Determine the (x, y) coordinate at the center of the cell enclosing the given text.  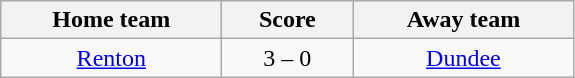
Score (288, 20)
Dundee (464, 58)
3 – 0 (288, 58)
Renton (112, 58)
Away team (464, 20)
Home team (112, 20)
